Return (X, Y) of the center of cell containing provided text 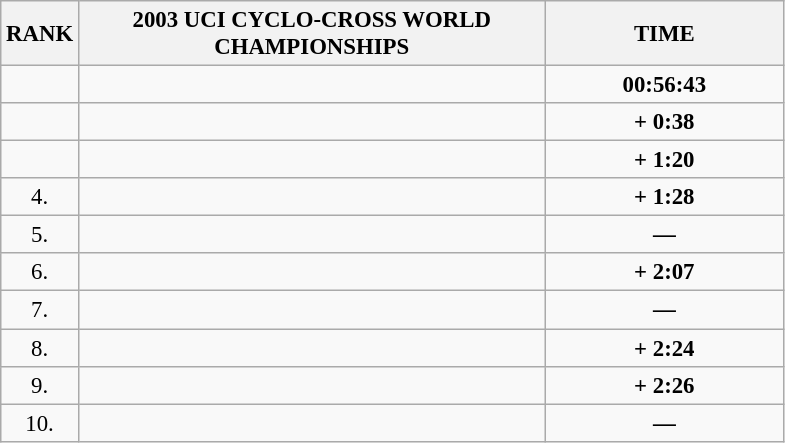
5. (40, 235)
2003 UCI CYCLO-CROSS WORLD CHAMPIONSHIPS (312, 34)
6. (40, 273)
00:56:43 (664, 85)
+ 2:07 (664, 273)
+ 0:38 (664, 122)
RANK (40, 34)
9. (40, 385)
+ 2:24 (664, 348)
+ 1:20 (664, 160)
+ 2:26 (664, 385)
8. (40, 348)
4. (40, 197)
+ 1:28 (664, 197)
7. (40, 310)
TIME (664, 34)
10. (40, 423)
